Locate the cell with the specified text and output its [X, Y] center coordinate. 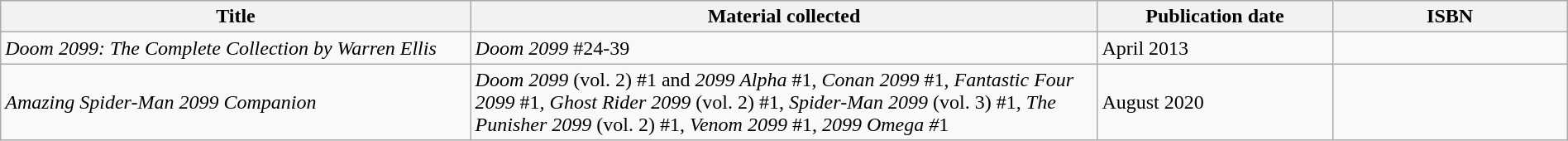
Doom 2099: The Complete Collection by Warren Ellis [236, 48]
Doom 2099 #24-39 [784, 48]
Publication date [1215, 17]
Title [236, 17]
Material collected [784, 17]
Amazing Spider-Man 2099 Companion [236, 102]
ISBN [1450, 17]
August 2020 [1215, 102]
April 2013 [1215, 48]
